Determine the (x, y) coordinate at the center of the cell enclosing the given text.  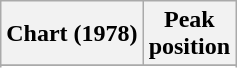
Chart (1978) (72, 34)
Peakposition (189, 34)
